Scan for the cell matching the given text and deliver its [X, Y] coordinate at center. 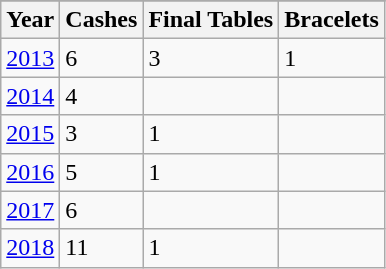
Bracelets [332, 20]
2018 [30, 248]
2013 [30, 58]
11 [102, 248]
2014 [30, 96]
Year [30, 20]
2015 [30, 134]
2016 [30, 172]
5 [102, 172]
4 [102, 96]
Cashes [102, 20]
2017 [30, 210]
Final Tables [211, 20]
